Search for the cell housing the specified text and yield its [x, y] center coordinate. 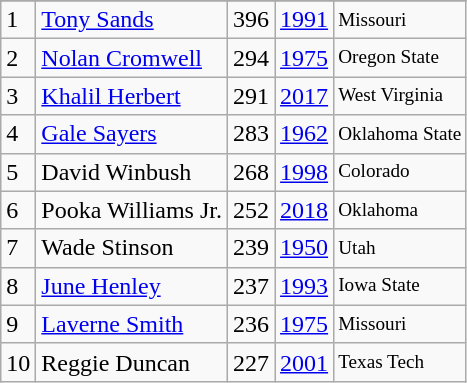
8 [18, 286]
2018 [304, 210]
6 [18, 210]
Laverne Smith [132, 324]
2017 [304, 96]
1962 [304, 134]
7 [18, 248]
Colorado [400, 172]
June Henley [132, 286]
1 [18, 20]
283 [250, 134]
1950 [304, 248]
Oregon State [400, 58]
2 [18, 58]
2001 [304, 362]
396 [250, 20]
4 [18, 134]
Oklahoma State [400, 134]
268 [250, 172]
Utah [400, 248]
Khalil Herbert [132, 96]
1993 [304, 286]
Wade Stinson [132, 248]
5 [18, 172]
Oklahoma [400, 210]
291 [250, 96]
236 [250, 324]
252 [250, 210]
3 [18, 96]
Gale Sayers [132, 134]
227 [250, 362]
Tony Sands [132, 20]
237 [250, 286]
Pooka Williams Jr. [132, 210]
Iowa State [400, 286]
1998 [304, 172]
9 [18, 324]
Reggie Duncan [132, 362]
Texas Tech [400, 362]
239 [250, 248]
West Virginia [400, 96]
1991 [304, 20]
294 [250, 58]
Nolan Cromwell [132, 58]
David Winbush [132, 172]
10 [18, 362]
